Locate the cell with the specified text and output its (x, y) center coordinate. 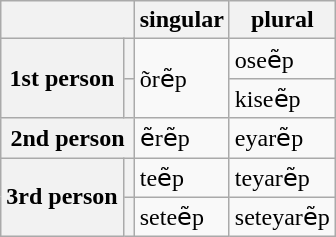
teẽp (182, 178)
2nd person (68, 138)
teyarẽp (282, 178)
seteẽp (182, 217)
1st person (62, 78)
ẽrẽp (182, 138)
oseẽp (282, 59)
seteyarẽp (282, 217)
õrẽp (182, 78)
eyarẽp (282, 138)
3rd person (62, 198)
kiseẽp (282, 98)
singular (182, 20)
plural (282, 20)
